Search for the cell housing the specified text and yield its (X, Y) center coordinate. 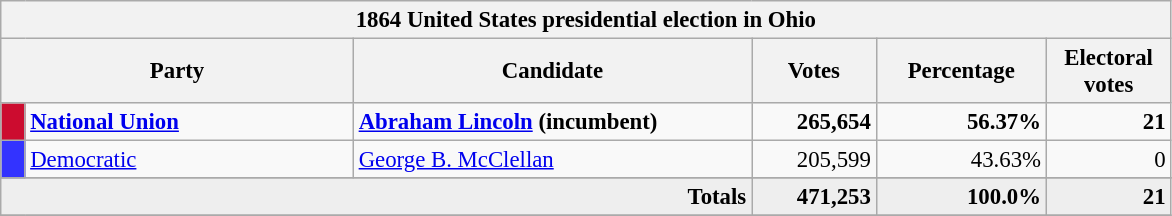
471,253 (814, 197)
Percentage (961, 72)
National Union (189, 122)
43.63% (961, 160)
Electoral votes (1108, 72)
1864 United States presidential election in Ohio (586, 20)
100.0% (961, 197)
Party (178, 72)
Totals (376, 197)
Candidate (552, 72)
205,599 (814, 160)
0 (1108, 160)
Votes (814, 72)
George B. McClellan (552, 160)
56.37% (961, 122)
Abraham Lincoln (incumbent) (552, 122)
Democratic (189, 160)
265,654 (814, 122)
